Pinpoint the cell where the given text exists, returning its [x, y] midpoint coordinate. 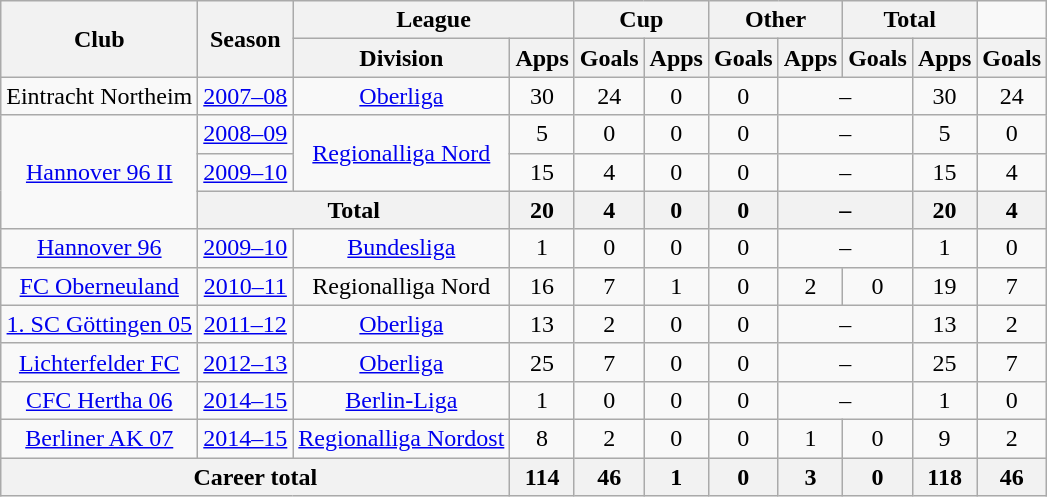
9 [944, 438]
Berliner AK 07 [100, 438]
Career total [256, 477]
Regionalliga Nordost [402, 438]
Cup [641, 20]
2008–09 [246, 134]
Season [246, 39]
2007–08 [246, 96]
2012–13 [246, 362]
CFC Hertha 06 [100, 400]
Club [100, 39]
League [434, 20]
3 [810, 477]
19 [944, 286]
Division [402, 58]
Other [775, 20]
Berlin-Liga [402, 400]
Hannover 96 [100, 248]
Eintracht Northeim [100, 96]
2010–11 [246, 286]
2011–12 [246, 324]
16 [542, 286]
Bundesliga [402, 248]
118 [944, 477]
FC Oberneuland [100, 286]
8 [542, 438]
Lichterfelder FC [100, 362]
1. SC Göttingen 05 [100, 324]
Hannover 96 II [100, 172]
114 [542, 477]
